For the text-containing cell, return its midpoint in [X, Y] coordinate format. 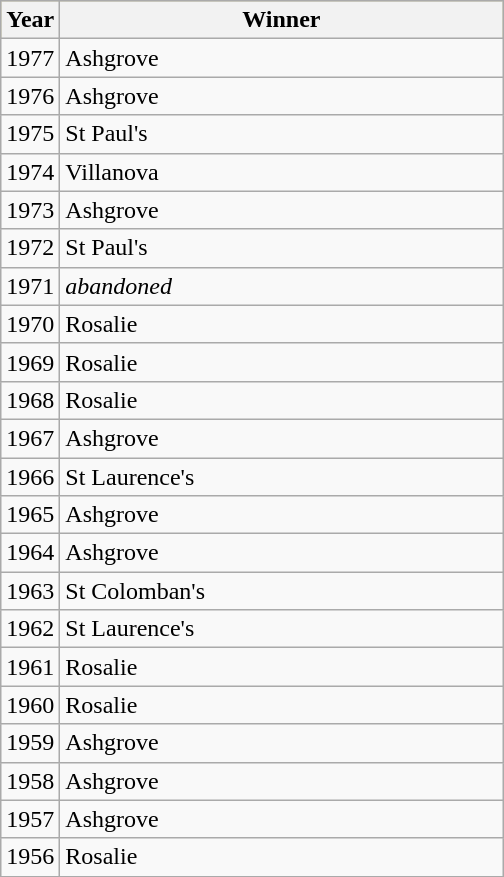
1961 [30, 667]
1971 [30, 286]
1976 [30, 96]
1969 [30, 362]
1975 [30, 134]
1964 [30, 553]
1956 [30, 857]
1960 [30, 705]
1966 [30, 477]
St Colomban's [282, 591]
1959 [30, 743]
1973 [30, 210]
1967 [30, 438]
1977 [30, 58]
1974 [30, 172]
1965 [30, 515]
1972 [30, 248]
1962 [30, 629]
Year [30, 20]
1958 [30, 781]
Villanova [282, 172]
Winner [282, 20]
1970 [30, 324]
1963 [30, 591]
1957 [30, 819]
abandoned [282, 286]
1968 [30, 400]
